Identify which cell holds the provided text, then report its [x, y] central coordinate. 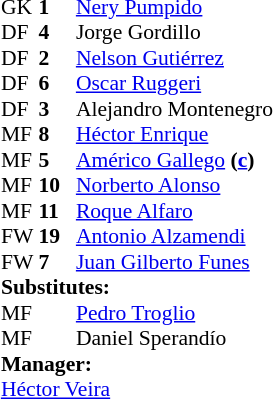
5 [57, 160]
Roque Alfaro [174, 211]
8 [57, 135]
Antonio Alzamendi [174, 237]
Héctor Enrique [174, 135]
Jorge Gordillo [174, 33]
4 [57, 33]
Substitutes: [137, 287]
10 [57, 185]
Nelson Gutiérrez [174, 58]
Américo Gallego (c) [174, 160]
Manager: [137, 364]
Alejandro Montenegro [174, 109]
19 [57, 237]
3 [57, 109]
6 [57, 83]
7 [57, 262]
11 [57, 211]
2 [57, 58]
Daniel Sperandío [174, 339]
Oscar Ruggeri [174, 83]
Norberto Alonso [174, 185]
Pedro Troglio [174, 313]
Juan Gilberto Funes [174, 262]
